Detect which cell encompasses the target text, then output its (x, y) center coordinate. 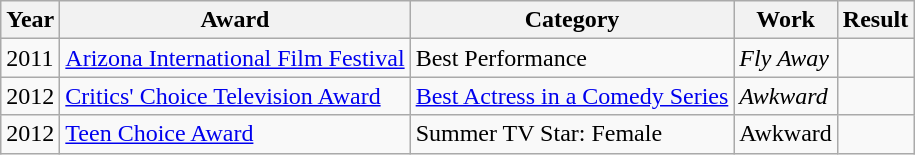
Teen Choice Award (235, 134)
Best Actress in a Comedy Series (572, 96)
Result (875, 20)
Summer TV Star: Female (572, 134)
Award (235, 20)
Category (572, 20)
2011 (30, 58)
Arizona International Film Festival (235, 58)
Work (786, 20)
Fly Away (786, 58)
Best Performance (572, 58)
Year (30, 20)
Critics' Choice Television Award (235, 96)
